Locate the cell with the specified text and output its [x, y] center coordinate. 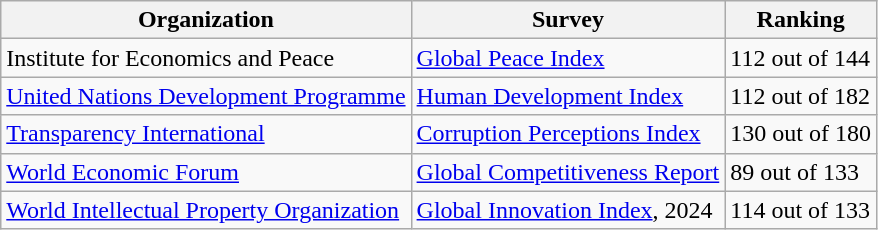
Global Peace Index [568, 58]
112 out of 144 [801, 58]
Survey [568, 20]
World Economic Forum [206, 172]
Ranking [801, 20]
Human Development Index [568, 96]
112 out of 182 [801, 96]
Organization [206, 20]
114 out of 133 [801, 210]
130 out of 180 [801, 134]
Transparency International [206, 134]
Corruption Perceptions Index [568, 134]
Institute for Economics and Peace [206, 58]
Global Competitiveness Report [568, 172]
Global Innovation Index, 2024 [568, 210]
United Nations Development Programme [206, 96]
89 out of 133 [801, 172]
World Intellectual Property Organization [206, 210]
